For the text-containing cell, return its midpoint in [x, y] coordinate format. 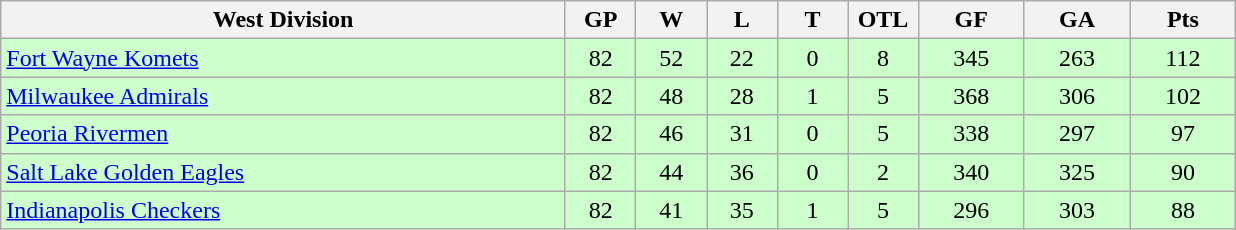
2 [884, 172]
41 [672, 210]
263 [1077, 58]
Pts [1183, 20]
36 [742, 172]
Milwaukee Admirals [284, 96]
297 [1077, 134]
102 [1183, 96]
L [742, 20]
OTL [884, 20]
306 [1077, 96]
338 [971, 134]
22 [742, 58]
Indianapolis Checkers [284, 210]
303 [1077, 210]
T [812, 20]
112 [1183, 58]
90 [1183, 172]
Peoria Rivermen [284, 134]
345 [971, 58]
368 [971, 96]
325 [1077, 172]
44 [672, 172]
48 [672, 96]
88 [1183, 210]
52 [672, 58]
31 [742, 134]
GP [600, 20]
28 [742, 96]
46 [672, 134]
35 [742, 210]
GF [971, 20]
296 [971, 210]
Salt Lake Golden Eagles [284, 172]
W [672, 20]
97 [1183, 134]
340 [971, 172]
GA [1077, 20]
Fort Wayne Komets [284, 58]
West Division [284, 20]
8 [884, 58]
